Provide the (X, Y) coordinate of the cell's center where the given text is located.  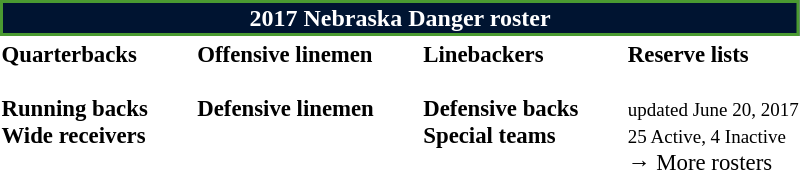
2017 Nebraska Danger roster (400, 18)
